Determine the [x, y] coordinate at the center of the cell enclosing the given text.  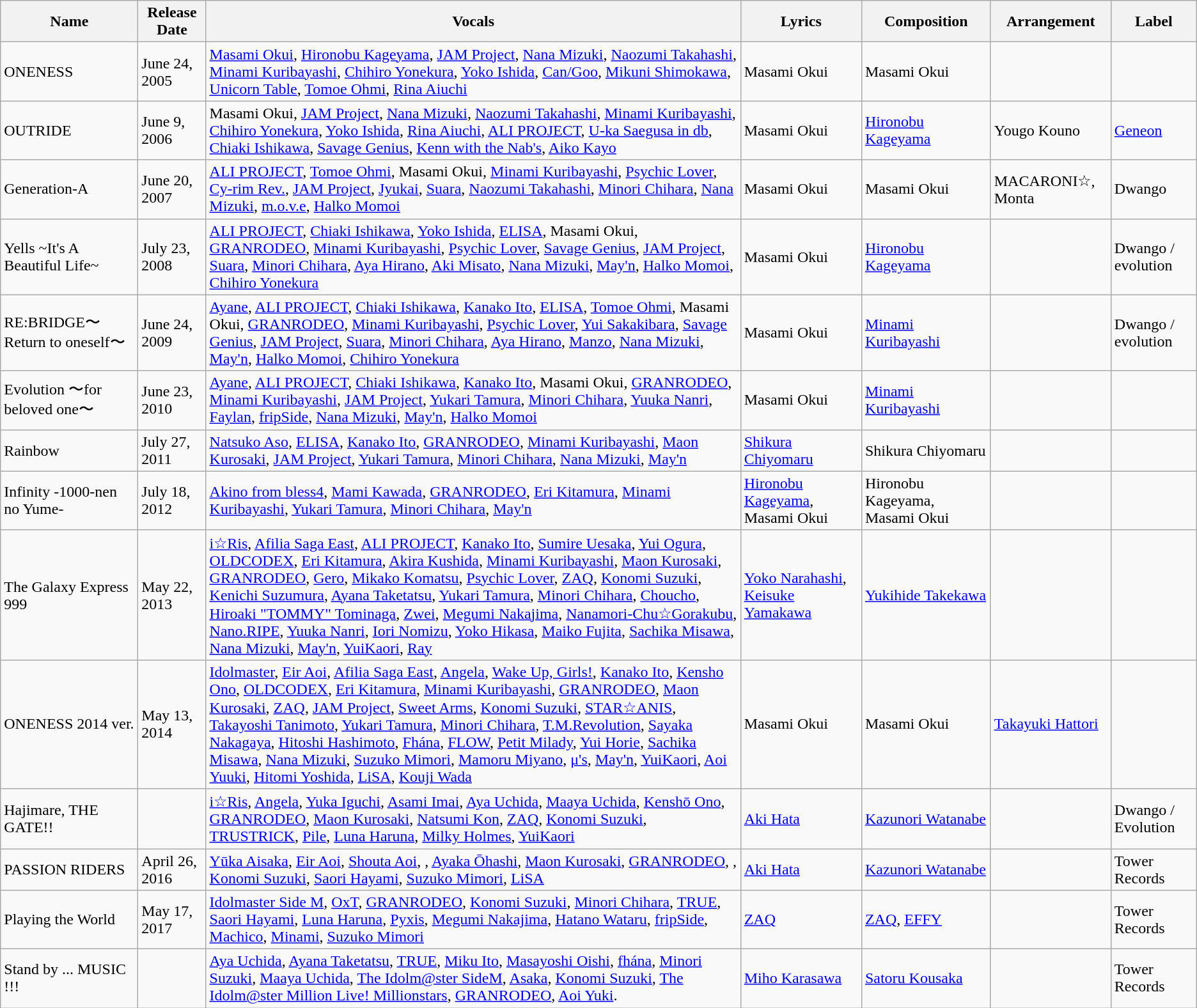
July 23, 2008 [172, 257]
Stand by ... MUSIC !!! [69, 979]
ONENESS 2014 ver. [69, 724]
May 13, 2014 [172, 724]
The Galaxy Express 999 [69, 594]
May 22, 2013 [172, 594]
June 20, 2007 [172, 189]
PASSION RIDERS [69, 869]
Miho Karasawa [801, 979]
Release Date [172, 22]
July 27, 2011 [172, 450]
June 9, 2006 [172, 130]
Yūka Aisaka, Eir Aoi, Shouta Aoi, , Ayaka Ōhashi, Maon Kurosaki, GRANRODEO, , Konomi Suzuki, Saori Hayami, Suzuko Mimori, LiSA [473, 869]
ZAQ [801, 920]
Name [69, 22]
ZAQ, EFFY [926, 920]
June 24, 2005 [172, 72]
Hajimare, THE GATE!! [69, 819]
June 24, 2009 [172, 332]
ONENESS [69, 72]
Natsuko Aso, ELISA, Kanako Ito, GRANRODEO, Minami Kuribayashi, Maon Kurosaki, JAM Project, Yukari Tamura, Minori Chihara, Nana Mizuki, May'n [473, 450]
June 23, 2010 [172, 400]
Yoko Narahashi, Keisuke Yamakawa [801, 594]
Playing the World [69, 920]
MACARONI☆, Monta [1051, 189]
Takayuki Hattori [1051, 724]
Lyrics [801, 22]
Yells ~It's A Beautiful Life~ [69, 257]
OUTRIDE [69, 130]
Composition [926, 22]
April 26, 2016 [172, 869]
May 17, 2017 [172, 920]
Rainbow [69, 450]
Evolution 〜for beloved one〜 [69, 400]
Dwango / Evolution [1154, 819]
Vocals [473, 22]
Arrangement [1051, 22]
Dwango [1154, 189]
Satoru Kousaka [926, 979]
Generation-A [69, 189]
Geneon [1154, 130]
Akino from bless4, Mami Kawada, GRANRODEO, Eri Kitamura, Minami Kuribayashi, Yukari Tamura, Minori Chihara, May'n [473, 500]
Label [1154, 22]
Yougo Kouno [1051, 130]
Yukihide Takekawa [926, 594]
RE:BRIDGE〜Return to oneself〜 [69, 332]
July 18, 2012 [172, 500]
Infinity -1000-nen no Yume- [69, 500]
